From the cell containing the given text, extract its center point as [x, y] coordinate. 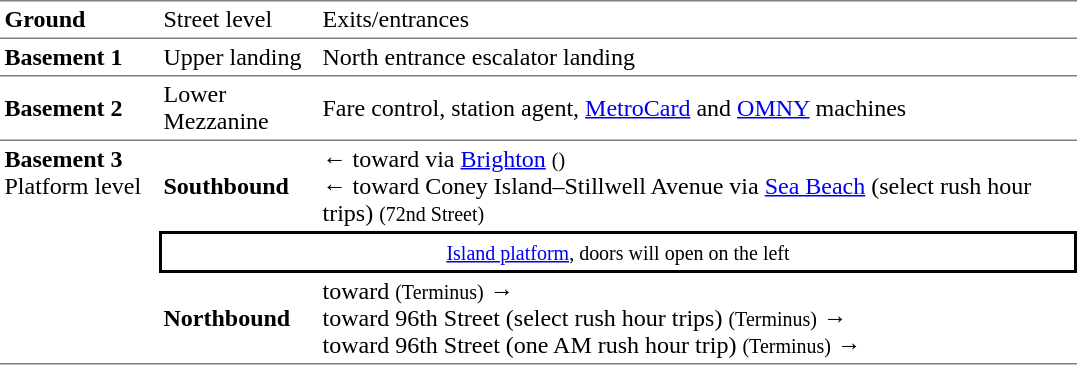
Southbound [238, 186]
Street level [238, 20]
Basement 2 [80, 108]
Exits/entrances [698, 20]
North entrance escalator landing [698, 58]
← toward via Brighton ()← toward Coney Island–Stillwell Avenue via Sea Beach (select rush hour trips) (72nd Street) [698, 186]
toward (Terminus) → toward 96th Street (select rush hour trips) (Terminus) → toward 96th Street (one AM rush hour trip) (Terminus) → [698, 319]
Basement 3Platform level [80, 253]
Northbound [238, 319]
Basement 1 [80, 58]
Fare control, station agent, MetroCard and OMNY machines [698, 108]
Lower Mezzanine [238, 108]
Island platform, doors will open on the left [618, 252]
Upper landing [238, 58]
Ground [80, 20]
